Extract the (x, y) coordinate from the center of the cell holding the provided text.  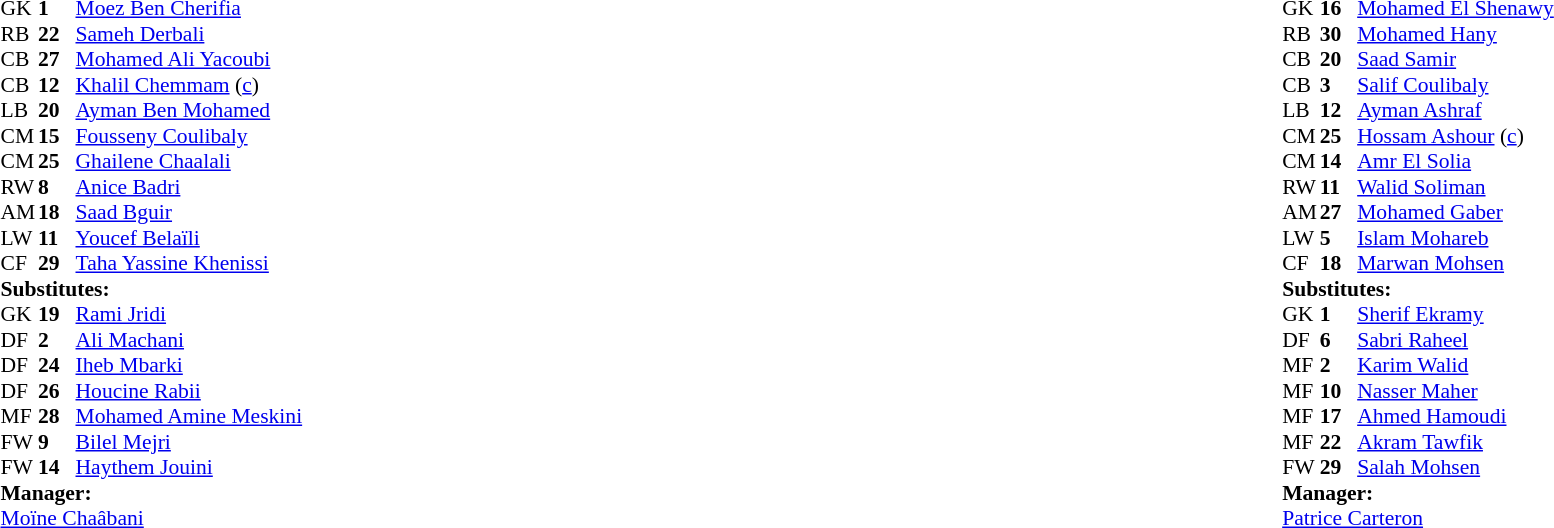
Marwan Mohsen (1456, 263)
Anice Badri (190, 187)
3 (1339, 85)
Saad Bguir (190, 213)
Taha Yassine Khenissi (190, 263)
Mohamed Gaber (1456, 213)
Walid Soliman (1456, 187)
Youcef Belaïli (190, 238)
Haythem Jouini (190, 467)
Islam Mohareb (1456, 238)
26 (57, 391)
9 (57, 442)
10 (1339, 391)
Salif Coulibaly (1456, 85)
Mohamed Ali Yacoubi (190, 59)
Karim Walid (1456, 365)
Saad Samir (1456, 59)
Iheb Mbarki (190, 365)
Amr El Solia (1456, 161)
Ayman Ben Mohamed (190, 111)
Bilel Mejri (190, 442)
Salah Mohsen (1456, 467)
Ghailene Chaalali (190, 161)
24 (57, 365)
Nasser Maher (1456, 391)
Akram Tawfik (1456, 442)
Ahmed Hamoudi (1456, 417)
15 (57, 136)
Rami Jridi (190, 315)
17 (1339, 417)
Houcine Rabii (190, 391)
Sherif Ekramy (1456, 315)
Hossam Ashour (c) (1456, 136)
Mohamed Hany (1456, 34)
Sabri Raheel (1456, 340)
Khalil Chemmam (c) (190, 85)
Fousseny Coulibaly (190, 136)
19 (57, 315)
8 (57, 187)
Ali Machani (190, 340)
6 (1339, 340)
Ayman Ashraf (1456, 111)
1 (1339, 315)
Sameh Derbali (190, 34)
28 (57, 417)
30 (1339, 34)
5 (1339, 238)
Mohamed Amine Meskini (190, 417)
